Pinpoint the cell where the given text exists, returning its (X, Y) midpoint coordinate. 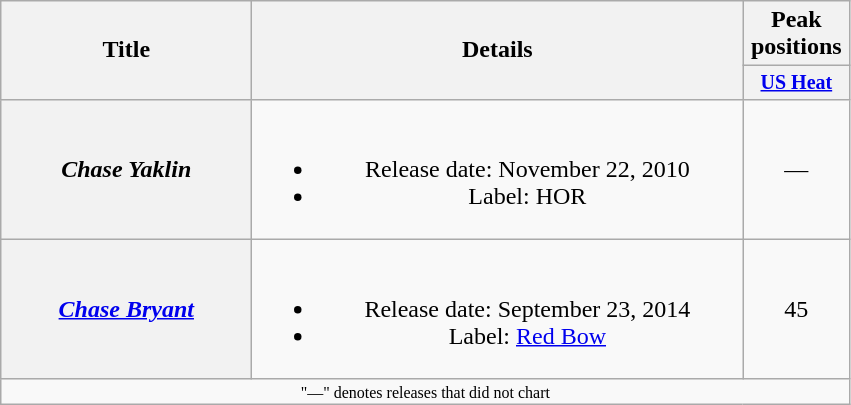
Release date: November 22, 2010Label: HOR (498, 169)
Details (498, 50)
US Heat (796, 82)
Title (126, 50)
Release date: September 23, 2014Label: Red Bow (498, 309)
Chase Yaklin (126, 169)
45 (796, 309)
Chase Bryant (126, 309)
"—" denotes releases that did not chart (426, 391)
Peak positions (796, 34)
— (796, 169)
